Return the (X, Y) coordinate for the center point of the cell that contains the specified text.  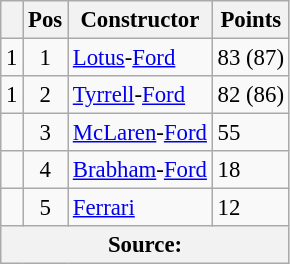
55 (250, 133)
12 (250, 208)
2 (46, 95)
4 (46, 170)
3 (46, 133)
Lotus-Ford (140, 58)
McLaren-Ford (140, 133)
Brabham-Ford (140, 170)
83 (87) (250, 58)
5 (46, 208)
Source: (146, 245)
Constructor (140, 20)
Pos (46, 20)
Points (250, 20)
Tyrrell-Ford (140, 95)
82 (86) (250, 95)
18 (250, 170)
Ferrari (140, 208)
